Scan for the cell matching the given text and deliver its [x, y] coordinate at center. 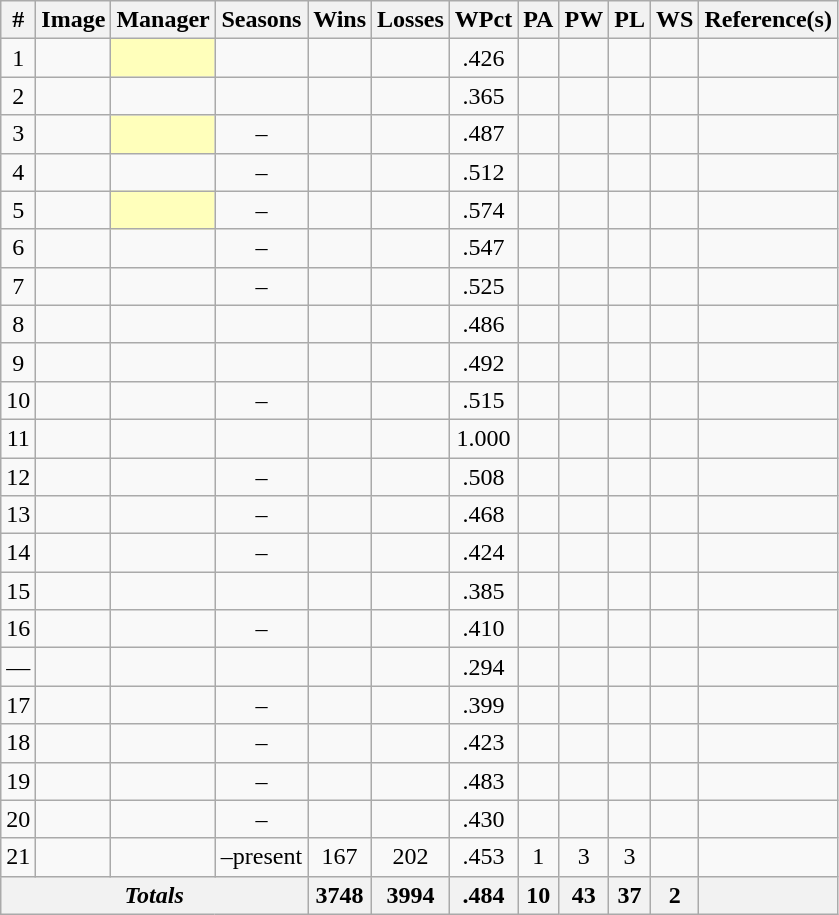
19 [18, 781]
.483 [483, 781]
.424 [483, 553]
.410 [483, 629]
37 [630, 895]
.574 [483, 210]
.399 [483, 705]
WPct [483, 20]
Losses [411, 20]
Totals [154, 895]
15 [18, 591]
.525 [483, 286]
17 [18, 705]
20 [18, 819]
167 [340, 857]
.430 [483, 819]
18 [18, 743]
11 [18, 438]
Reference(s) [768, 20]
13 [18, 515]
Wins [340, 20]
PA [538, 20]
43 [584, 895]
.508 [483, 477]
.487 [483, 134]
PW [584, 20]
–present [261, 857]
6 [18, 248]
9 [18, 362]
.486 [483, 324]
Image [74, 20]
Manager [163, 20]
7 [18, 286]
.453 [483, 857]
.423 [483, 743]
.294 [483, 667]
WS [674, 20]
5 [18, 210]
14 [18, 553]
3994 [411, 895]
.492 [483, 362]
16 [18, 629]
.365 [483, 96]
PL [630, 20]
# [18, 20]
Seasons [261, 20]
21 [18, 857]
3748 [340, 895]
.426 [483, 58]
.468 [483, 515]
1.000 [483, 438]
.385 [483, 591]
12 [18, 477]
4 [18, 172]
.515 [483, 400]
.512 [483, 172]
— [18, 667]
.484 [483, 895]
.547 [483, 248]
202 [411, 857]
8 [18, 324]
